Detect which cell encompasses the target text, then output its [x, y] center coordinate. 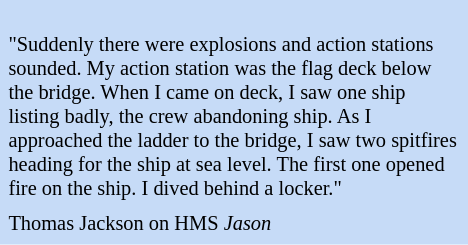
Thomas Jackson on HMS Jason [234, 224]
